Output the [X, Y] coordinate of the center of the cell containing the given text.  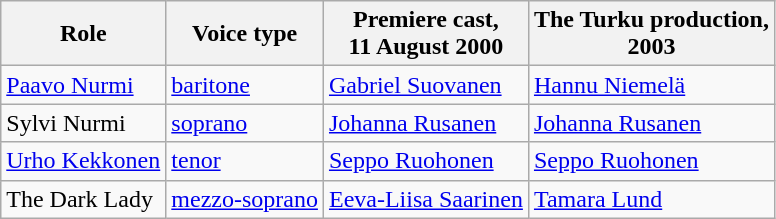
The Dark Lady [84, 199]
baritone [245, 85]
Eeva-Liisa Saarinen [426, 199]
Sylvi Nurmi [84, 123]
Hannu Niemelä [651, 85]
Voice type [245, 34]
The Turku production, 2003 [651, 34]
mezzo-soprano [245, 199]
Gabriel Suovanen [426, 85]
Urho Kekkonen [84, 161]
soprano [245, 123]
Role [84, 34]
Premiere cast, 11 August 2000 [426, 34]
tenor [245, 161]
Tamara Lund [651, 199]
Paavo Nurmi [84, 85]
